Capture the cell that displays the provided text and extract its [X, Y] central coordinate. 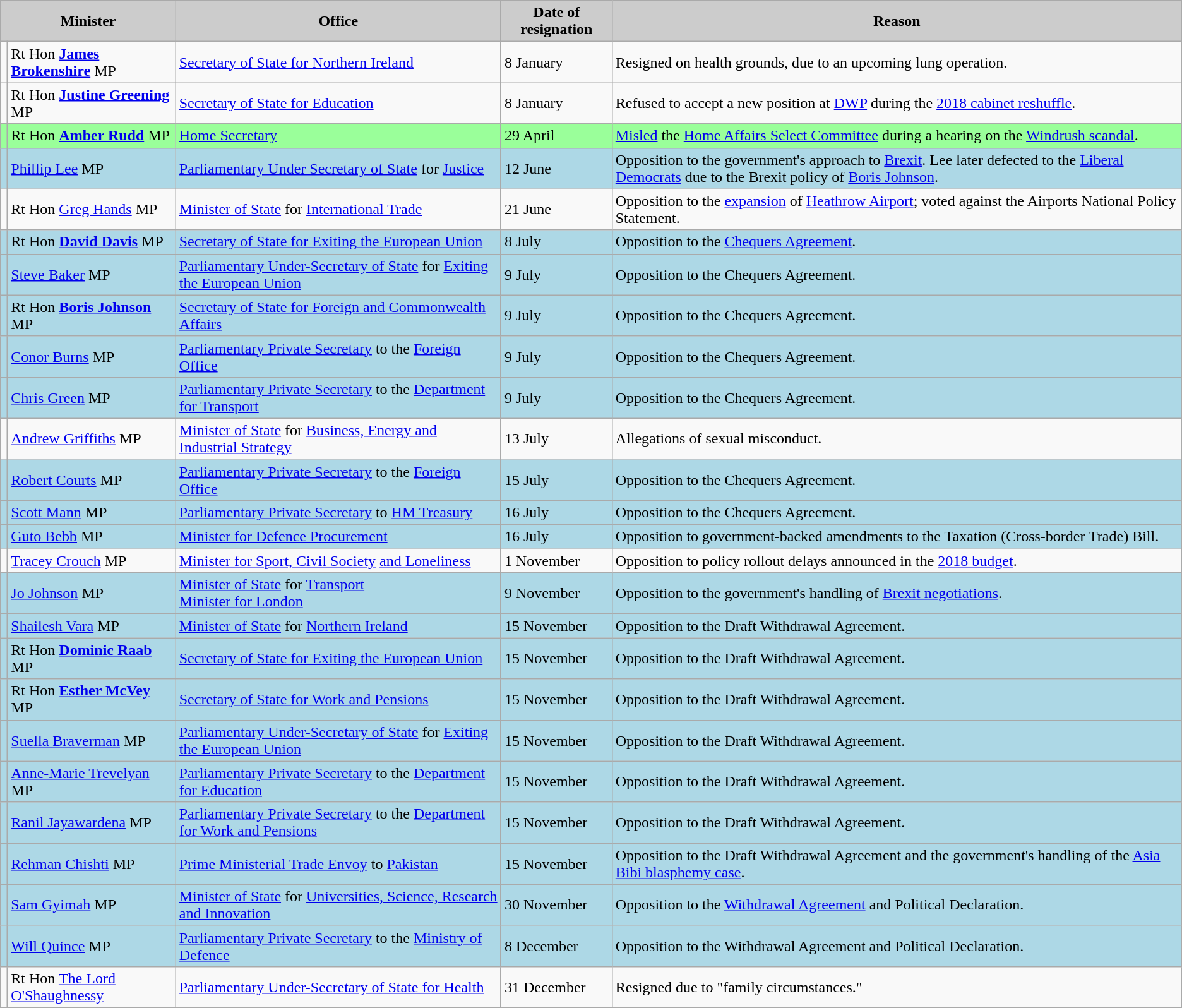
Will Quince MP [92, 946]
Rt Hon Justine Greening MP [92, 104]
Parliamentary Under-Secretary of State for Health [338, 987]
Parliamentary Private Secretary to HM Treasury [338, 513]
Rt Hon David Davis MP [92, 242]
Andrew Griffiths MP [92, 438]
Steve Baker MP [92, 274]
Minister for Sport, Civil Society and Loneliness [338, 561]
Date of resignation [556, 21]
Parliamentary Private Secretary to the Department for Work and Pensions [338, 822]
13 July [556, 438]
8 July [556, 242]
Parliamentary Private Secretary to the Department for Education [338, 782]
Tracey Crouch MP [92, 561]
1 November [556, 561]
Minister for Defence Procurement [338, 537]
Chris Green MP [92, 398]
Prime Ministerial Trade Envoy to Pakistan [338, 864]
29 April [556, 136]
15 July [556, 480]
Parliamentary Private Secretary to the Ministry of Defence [338, 946]
Minister of State for International Trade [338, 210]
Misled the Home Affairs Select Committee during a hearing on the Windrush scandal. [897, 136]
Opposition to government-backed amendments to the Taxation (Cross-border Trade) Bill. [897, 537]
Rt Hon Boris Johnson MP [92, 316]
Phillip Lee MP [92, 168]
Minister of State for Northern Ireland [338, 626]
Opposition to policy rollout delays announced in the 2018 budget. [897, 561]
Suella Braverman MP [92, 740]
Guto Bebb MP [92, 537]
Rt Hon The Lord O'Shaughnessy [92, 987]
Home Secretary [338, 136]
Ranil Jayawardena MP [92, 822]
Scott Mann MP [92, 513]
Anne-Marie Trevelyan MP [92, 782]
31 December [556, 987]
Secretary of State for Education [338, 104]
Rt Hon Dominic Raab MP [92, 658]
21 June [556, 210]
Parliamentary Private Secretary to the Department for Transport [338, 398]
Rt Hon James Brokenshire MP [92, 62]
Resigned due to "family circumstances." [897, 987]
Opposition to the Draft Withdrawal Agreement and the government's handling of the Asia Bibi blasphemy case. [897, 864]
9 November [556, 594]
Minister of State for Universities, Science, Research and Innovation [338, 904]
Opposition to the government's approach to Brexit. Lee later defected to the Liberal Democrats due to the Brexit policy of Boris Johnson. [897, 168]
Resigned on health grounds, due to an upcoming lung operation. [897, 62]
Secretary of State for Foreign and Commonwealth Affairs [338, 316]
Minister [88, 21]
Conor Burns MP [92, 356]
Rt Hon Esther McVey MP [92, 700]
30 November [556, 904]
Secretary of State for Northern Ireland [338, 62]
Refused to accept a new position at DWP during the 2018 cabinet reshuffle. [897, 104]
Reason [897, 21]
Opposition to the expansion of Heathrow Airport; voted against the Airports National Policy Statement. [897, 210]
8 December [556, 946]
Jo Johnson MP [92, 594]
Rehman Chishti MP [92, 864]
Parliamentary Under Secretary of State for Justice [338, 168]
Office [338, 21]
Allegations of sexual misconduct. [897, 438]
Secretary of State for Work and Pensions [338, 700]
Rt Hon Amber Rudd MP [92, 136]
Minister of State for Business, Energy and Industrial Strategy [338, 438]
12 June [556, 168]
Sam Gyimah MP [92, 904]
Shailesh Vara MP [92, 626]
Rt Hon Greg Hands MP [92, 210]
Minister of State for TransportMinister for London [338, 594]
Opposition to the government's handling of Brexit negotiations. [897, 594]
Robert Courts MP [92, 480]
